Identify which cell holds the provided text, then report its (X, Y) central coordinate. 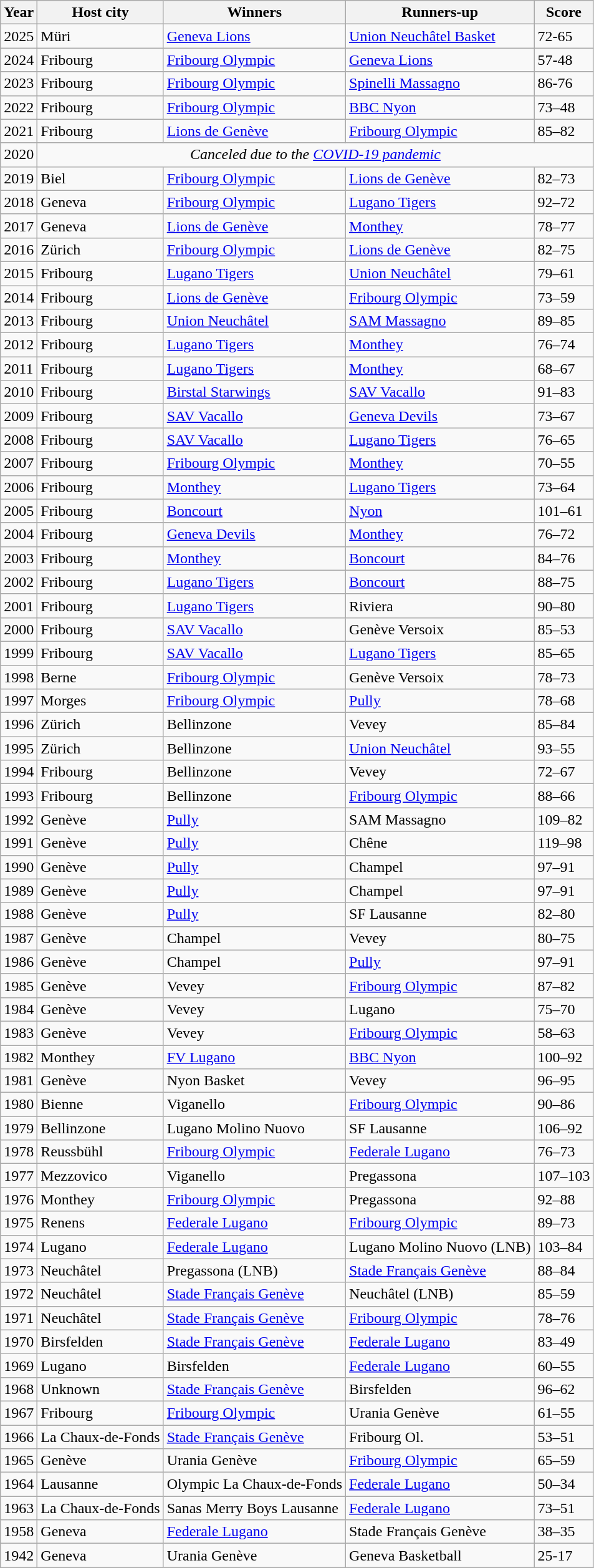
1973 (19, 1270)
2018 (19, 202)
92–88 (563, 1199)
Pregassona (LNB) (254, 1270)
Sanas Merry Boys Lausanne (254, 1508)
83–49 (563, 1342)
68–67 (563, 369)
89–73 (563, 1223)
1965 (19, 1461)
Biel (100, 178)
Reussbühl (100, 1152)
Riviera (440, 606)
1980 (19, 1105)
2019 (19, 178)
86-76 (563, 84)
1974 (19, 1247)
78–73 (563, 677)
1998 (19, 677)
119–98 (563, 843)
Lugano Molino Nuovo (LNB) (440, 1247)
Fribourg Ol. (440, 1436)
1985 (19, 985)
2022 (19, 107)
1981 (19, 1081)
2006 (19, 487)
57-48 (563, 60)
1993 (19, 796)
1967 (19, 1413)
Bienne (100, 1105)
78–77 (563, 226)
61–55 (563, 1413)
2023 (19, 84)
60–55 (563, 1365)
88–75 (563, 582)
1968 (19, 1389)
Morges (100, 701)
1977 (19, 1176)
38–35 (563, 1532)
Spinelli Massagno (440, 84)
1986 (19, 962)
70–55 (563, 463)
1984 (19, 1009)
Berne (100, 677)
Score (563, 12)
2014 (19, 298)
100–92 (563, 1057)
76–72 (563, 535)
85–53 (563, 629)
73–51 (563, 1508)
Neuchâtel (LNB) (440, 1294)
1990 (19, 867)
109–82 (563, 820)
2009 (19, 416)
Müri (100, 36)
1995 (19, 748)
2024 (19, 60)
2017 (19, 226)
87–82 (563, 985)
72–67 (563, 772)
85–84 (563, 725)
85–59 (563, 1294)
96–62 (563, 1389)
65–59 (563, 1461)
103–84 (563, 1247)
106–92 (563, 1128)
75–70 (563, 1009)
76–65 (563, 440)
1991 (19, 843)
Nyon (440, 511)
1979 (19, 1128)
2010 (19, 392)
85–65 (563, 653)
1958 (19, 1532)
1971 (19, 1318)
Nyon Basket (254, 1081)
1978 (19, 1152)
2005 (19, 511)
1970 (19, 1342)
Mezzovico (100, 1176)
Year (19, 12)
1996 (19, 725)
2001 (19, 606)
2013 (19, 321)
96–95 (563, 1081)
Geneva Basketball (440, 1556)
82–73 (563, 178)
2021 (19, 131)
2000 (19, 629)
73–67 (563, 416)
58–63 (563, 1033)
72-65 (563, 36)
1969 (19, 1365)
1976 (19, 1199)
93–55 (563, 748)
Lugano Molino Nuovo (254, 1128)
78–68 (563, 701)
Runners-up (440, 12)
1982 (19, 1057)
78–76 (563, 1318)
25-17 (563, 1556)
Renens (100, 1223)
50–34 (563, 1484)
Union Neuchâtel Basket (440, 36)
88–84 (563, 1270)
84–76 (563, 558)
82–75 (563, 249)
2003 (19, 558)
1966 (19, 1436)
73–64 (563, 487)
1989 (19, 891)
Chêne (440, 843)
2011 (19, 369)
2016 (19, 249)
82–80 (563, 914)
1942 (19, 1556)
FV Lugano (254, 1057)
1983 (19, 1033)
Unknown (100, 1389)
1987 (19, 938)
1988 (19, 914)
1972 (19, 1294)
80–75 (563, 938)
107–103 (563, 1176)
1963 (19, 1508)
2015 (19, 273)
2004 (19, 535)
1994 (19, 772)
91–83 (563, 392)
2025 (19, 36)
Winners (254, 12)
1964 (19, 1484)
76–73 (563, 1152)
1999 (19, 653)
92–72 (563, 202)
90–80 (563, 606)
Host city (100, 12)
73–59 (563, 298)
2008 (19, 440)
90–86 (563, 1105)
73–48 (563, 107)
Olympic La Chaux-de-Fonds (254, 1484)
2012 (19, 345)
79–61 (563, 273)
Birstal Starwings (254, 392)
1997 (19, 701)
2002 (19, 582)
76–74 (563, 345)
2007 (19, 463)
1975 (19, 1223)
Canceled due to the COVID-19 pandemic (315, 155)
101–61 (563, 511)
53–51 (563, 1436)
88–66 (563, 796)
1992 (19, 820)
2020 (19, 155)
Lausanne (100, 1484)
85–82 (563, 131)
89–85 (563, 321)
